Search for the cell housing the specified text and yield its (x, y) center coordinate. 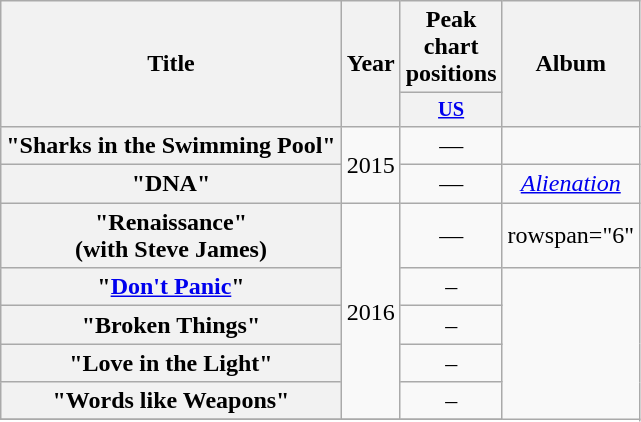
"Broken Things" (171, 325)
Album (571, 64)
"Sharks in the Swimming Pool" (171, 145)
rowspan="6" (571, 236)
2016 (370, 312)
Alienation (571, 184)
US (451, 110)
Title (171, 64)
"DNA" (171, 184)
Peak chart positions (451, 47)
"Love in the Light" (171, 363)
2015 (370, 164)
"Renaissance"(with Steve James) (171, 236)
"Don't Panic" (171, 287)
"Words like Weapons" (171, 401)
Year (370, 64)
